Locate the cell with the specified text and output its [X, Y] center coordinate. 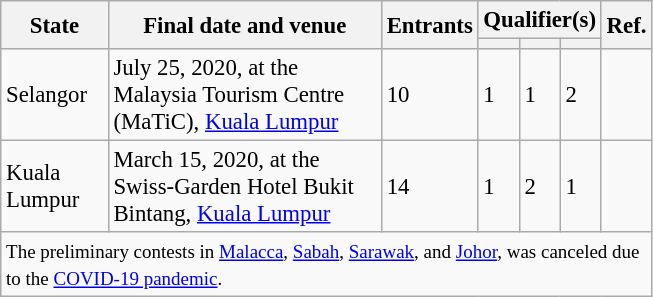
Final date and venue [244, 25]
10 [430, 95]
Kuala Lumpur [54, 187]
State [54, 25]
14 [430, 187]
Ref. [626, 25]
March 15, 2020, at the Swiss-Garden Hotel Bukit Bintang, Kuala Lumpur [244, 187]
Selangor [54, 95]
Entrants [430, 25]
Qualifier(s) [540, 20]
July 25, 2020, at the Malaysia Tourism Centre (MaTiC), Kuala Lumpur [244, 95]
The preliminary contests in Malacca, Sabah, Sarawak, and Johor, was canceled due to the COVID-19 pandemic. [326, 264]
